Find where the given text appears and provide that cell's center as (x, y) coordinate. 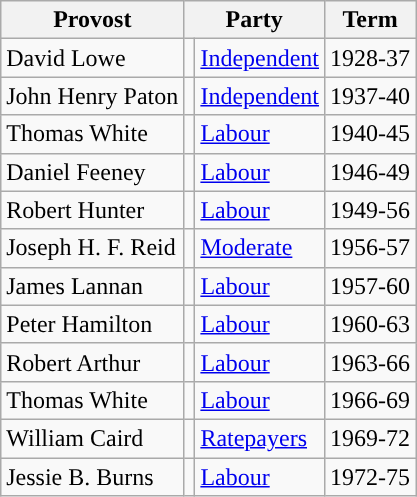
Ratepayers (260, 438)
1928-37 (370, 58)
Joseph H. F. Reid (92, 248)
James Lannan (92, 286)
Term (370, 20)
1963-66 (370, 362)
1956-57 (370, 248)
1972-75 (370, 477)
Party (254, 20)
Robert Hunter (92, 210)
1960-63 (370, 324)
1937-40 (370, 96)
Provost (92, 20)
1966-69 (370, 400)
Moderate (260, 248)
Daniel Feeney (92, 172)
Robert Arthur (92, 362)
David Lowe (92, 58)
1946-49 (370, 172)
1969-72 (370, 438)
William Caird (92, 438)
Peter Hamilton (92, 324)
John Henry Paton (92, 96)
1949-56 (370, 210)
Jessie B. Burns (92, 477)
1940-45 (370, 134)
1957-60 (370, 286)
